Search for the cell housing the specified text and yield its (X, Y) center coordinate. 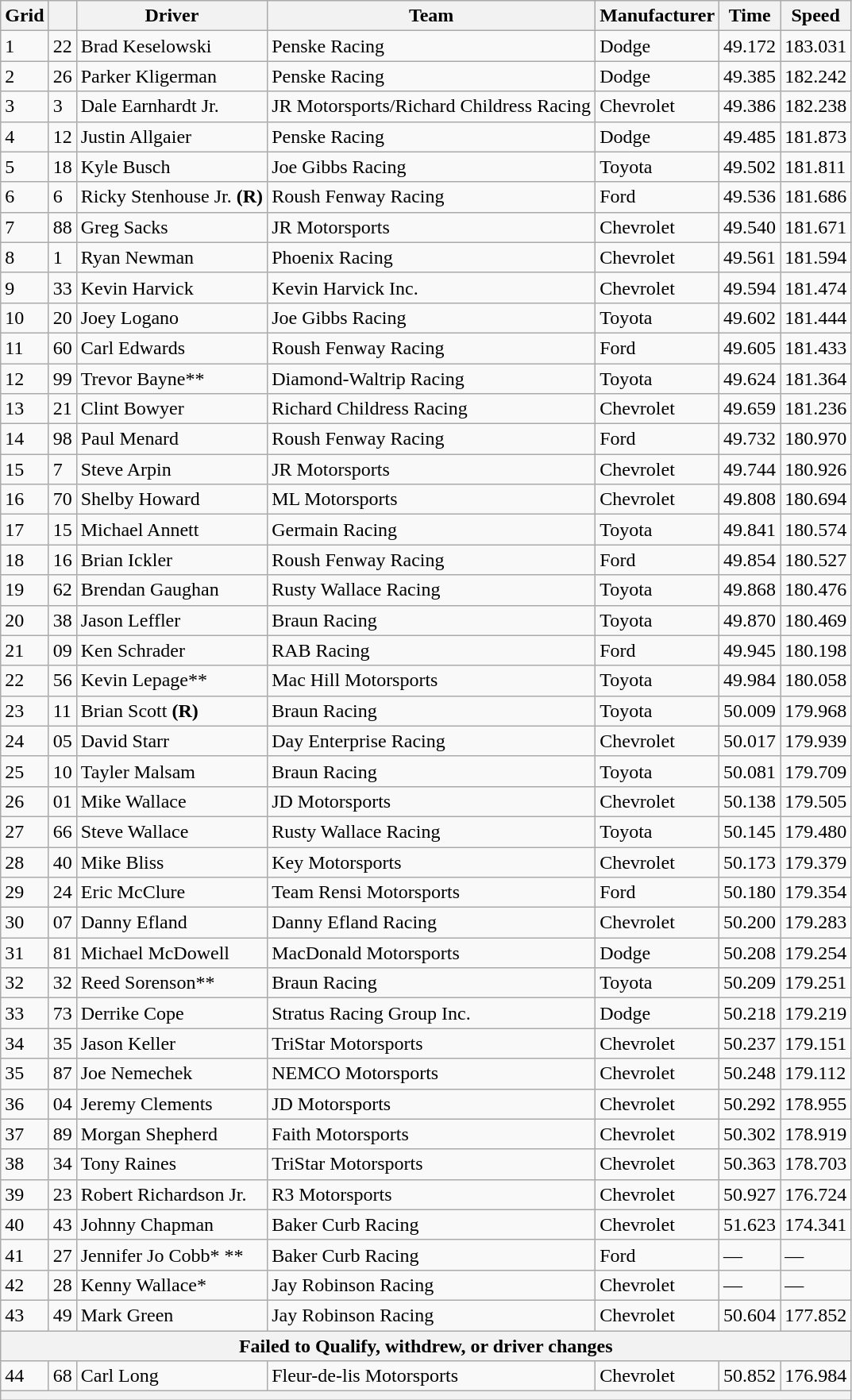
179.151 (816, 1043)
49.732 (750, 439)
60 (62, 348)
81 (62, 953)
49.870 (750, 620)
56 (62, 681)
51.623 (750, 1225)
180.469 (816, 620)
14 (25, 439)
181.873 (816, 137)
Greg Sacks (172, 227)
Joe Nemechek (172, 1074)
Derrike Cope (172, 1013)
30 (25, 923)
17 (25, 530)
98 (62, 439)
49.945 (750, 650)
50.009 (750, 711)
Phoenix Racing (432, 257)
181.444 (816, 318)
05 (62, 741)
Brad Keselowski (172, 46)
09 (62, 650)
Brian Ickler (172, 560)
70 (62, 499)
50.173 (750, 862)
Paul Menard (172, 439)
Speed (816, 16)
49.624 (750, 379)
182.242 (816, 76)
50.852 (750, 1376)
Parker Kligerman (172, 76)
180.527 (816, 560)
180.574 (816, 530)
68 (62, 1376)
8 (25, 257)
50.218 (750, 1013)
182.238 (816, 106)
David Starr (172, 741)
Kevin Harvick Inc. (432, 287)
179.251 (816, 983)
01 (62, 801)
Germain Racing (432, 530)
42 (25, 1285)
180.476 (816, 590)
Carl Edwards (172, 348)
49.602 (750, 318)
178.703 (816, 1164)
50.292 (750, 1104)
25 (25, 771)
181.686 (816, 197)
Richard Childress Racing (432, 409)
19 (25, 590)
Mike Wallace (172, 801)
4 (25, 137)
49.841 (750, 530)
49.594 (750, 287)
Ricky Stenhouse Jr. (R) (172, 197)
49.172 (750, 46)
179.379 (816, 862)
Faith Motorsports (432, 1134)
Jason Keller (172, 1043)
Joey Logano (172, 318)
88 (62, 227)
Driver (172, 16)
66 (62, 831)
50.081 (750, 771)
Robert Richardson Jr. (172, 1194)
176.724 (816, 1194)
50.200 (750, 923)
ML Motorsports (432, 499)
180.970 (816, 439)
Eric McClure (172, 893)
49.854 (750, 560)
Danny Efland (172, 923)
13 (25, 409)
Team Rensi Motorsports (432, 893)
181.594 (816, 257)
50.180 (750, 893)
50.363 (750, 1164)
179.480 (816, 831)
176.984 (816, 1376)
181.433 (816, 348)
Steve Wallace (172, 831)
179.219 (816, 1013)
Michael Annett (172, 530)
Kyle Busch (172, 167)
49.385 (750, 76)
49.744 (750, 469)
49.536 (750, 197)
62 (62, 590)
04 (62, 1104)
Ryan Newman (172, 257)
179.939 (816, 741)
Jeremy Clements (172, 1104)
NEMCO Motorsports (432, 1074)
RAB Racing (432, 650)
9 (25, 287)
Reed Sorenson** (172, 983)
50.208 (750, 953)
49.659 (750, 409)
39 (25, 1194)
Team (432, 16)
Fleur-de-lis Motorsports (432, 1376)
44 (25, 1376)
50.145 (750, 831)
Diamond-Waltrip Racing (432, 379)
49.485 (750, 137)
5 (25, 167)
07 (62, 923)
179.112 (816, 1074)
Michael McDowell (172, 953)
50.927 (750, 1194)
Trevor Bayne** (172, 379)
179.968 (816, 711)
Failed to Qualify, withdrew, or driver changes (426, 1346)
37 (25, 1134)
49.868 (750, 590)
Clint Bowyer (172, 409)
Dale Earnhardt Jr. (172, 106)
JR Motorsports/Richard Childress Racing (432, 106)
MacDonald Motorsports (432, 953)
Morgan Shepherd (172, 1134)
Johnny Chapman (172, 1225)
178.919 (816, 1134)
180.198 (816, 650)
49.502 (750, 167)
Stratus Racing Group Inc. (432, 1013)
180.694 (816, 499)
Jennifer Jo Cobb* ** (172, 1255)
49.984 (750, 681)
Danny Efland Racing (432, 923)
181.811 (816, 167)
Time (750, 16)
Mike Bliss (172, 862)
179.709 (816, 771)
Manufacturer (657, 16)
49.808 (750, 499)
87 (62, 1074)
89 (62, 1134)
183.031 (816, 46)
181.474 (816, 287)
181.364 (816, 379)
180.926 (816, 469)
73 (62, 1013)
Kevin Harvick (172, 287)
179.354 (816, 893)
179.254 (816, 953)
174.341 (816, 1225)
49 (62, 1315)
177.852 (816, 1315)
Mac Hill Motorsports (432, 681)
Tayler Malsam (172, 771)
41 (25, 1255)
50.017 (750, 741)
49.605 (750, 348)
178.955 (816, 1104)
2 (25, 76)
50.302 (750, 1134)
50.237 (750, 1043)
Kenny Wallace* (172, 1285)
50.248 (750, 1074)
Tony Raines (172, 1164)
Kevin Lepage** (172, 681)
Key Motorsports (432, 862)
179.283 (816, 923)
Grid (25, 16)
Shelby Howard (172, 499)
Steve Arpin (172, 469)
R3 Motorsports (432, 1194)
Justin Allgaier (172, 137)
Day Enterprise Racing (432, 741)
181.671 (816, 227)
49.561 (750, 257)
179.505 (816, 801)
Brian Scott (R) (172, 711)
49.386 (750, 106)
Carl Long (172, 1376)
50.604 (750, 1315)
Mark Green (172, 1315)
31 (25, 953)
Jason Leffler (172, 620)
181.236 (816, 409)
50.209 (750, 983)
99 (62, 379)
50.138 (750, 801)
49.540 (750, 227)
29 (25, 893)
36 (25, 1104)
180.058 (816, 681)
Brendan Gaughan (172, 590)
Ken Schrader (172, 650)
